Detect which cell encompasses the target text, then output its (x, y) center coordinate. 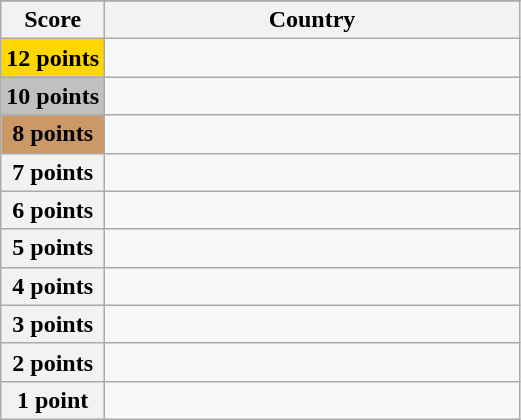
2 points (53, 362)
5 points (53, 248)
10 points (53, 96)
Score (53, 20)
4 points (53, 286)
6 points (53, 210)
7 points (53, 172)
8 points (53, 134)
1 point (53, 400)
3 points (53, 324)
Country (312, 20)
12 points (53, 58)
